Pinpoint the cell where the given text exists, returning its [X, Y] midpoint coordinate. 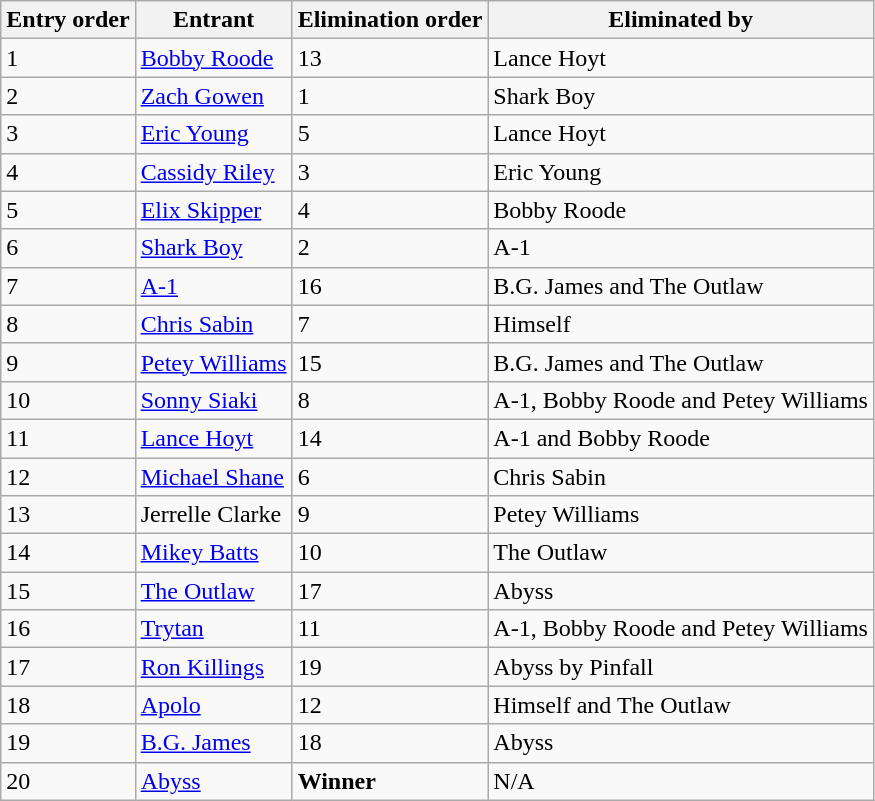
Jerrelle Clarke [214, 515]
Elix Skipper [214, 210]
Michael Shane [214, 477]
Himself [681, 324]
Winner [390, 781]
B.G. James [214, 743]
Entrant [214, 20]
Cassidy Riley [214, 172]
Elimination order [390, 20]
Ron Killings [214, 667]
20 [68, 781]
Entry order [68, 20]
Trytan [214, 629]
Abyss by Pinfall [681, 667]
Mikey Batts [214, 553]
Zach Gowen [214, 96]
A-1 and Bobby Roode [681, 438]
N/A [681, 781]
Eliminated by [681, 20]
Sonny Siaki [214, 400]
Himself and The Outlaw [681, 705]
Apolo [214, 705]
